Pinpoint the cell where the given text exists, returning its (X, Y) midpoint coordinate. 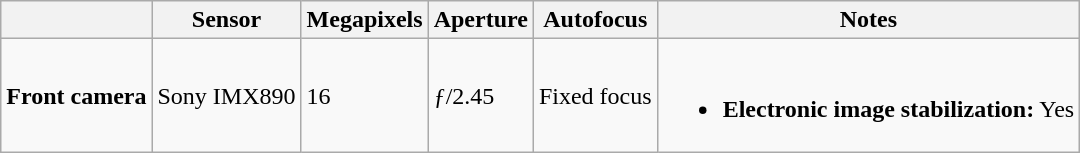
Megapixels (364, 20)
Sensor (226, 20)
Electronic image stabilization: Yes (868, 96)
ƒ/2.45 (480, 96)
Front camera (76, 96)
16 (364, 96)
Notes (868, 20)
Autofocus (595, 20)
Fixed focus (595, 96)
Aperture (480, 20)
Sony IMX890 (226, 96)
